For the text-containing cell, return its midpoint in [X, Y] coordinate format. 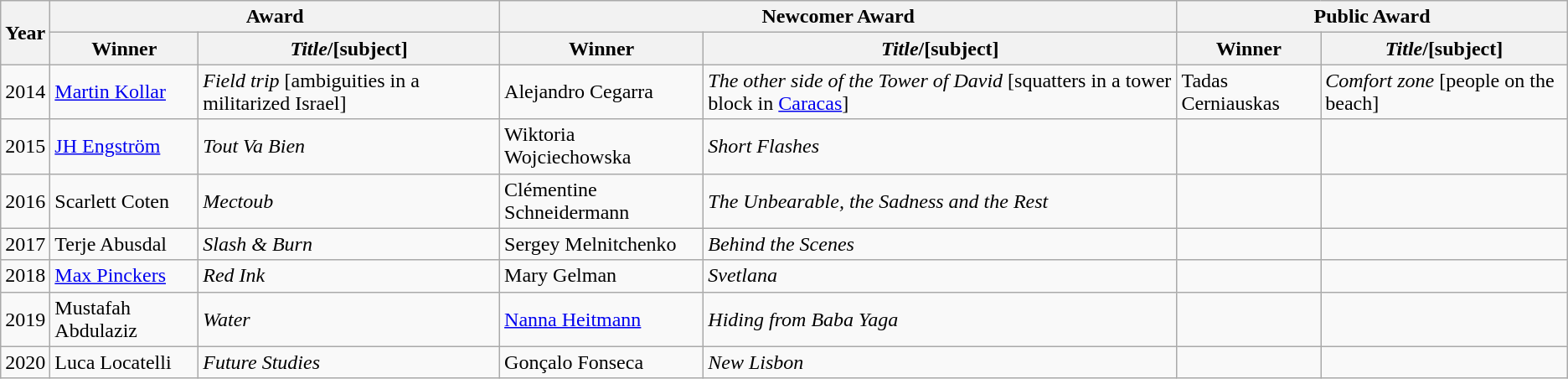
Martin Kollar [124, 92]
New Lisbon [940, 362]
Nanna Heitmann [601, 319]
Clémentine Schneidermann [601, 201]
Gonçalo Fonseca [601, 362]
Water [349, 319]
Tadas Cerniauskas [1249, 92]
Scarlett Coten [124, 201]
2019 [25, 319]
Luca Locatelli [124, 362]
Sergey Melnitchenko [601, 244]
Tout Va Bien [349, 146]
2015 [25, 146]
Comfort zone [people on the beach] [1444, 92]
Slash & Burn [349, 244]
Mary Gelman [601, 276]
Terje Abusdal [124, 244]
The other side of the Tower of David [squatters in a tower block in Caracas] [940, 92]
Future Studies [349, 362]
2014 [25, 92]
Field trip [ambiguities in a militarized Israel] [349, 92]
Year [25, 33]
Red Ink [349, 276]
Public Award [1372, 17]
2017 [25, 244]
Wiktoria Wojciechowska [601, 146]
Alejandro Cegarra [601, 92]
Max Pinckers [124, 276]
Svetlana [940, 276]
The Unbearable, the Sadness and the Rest [940, 201]
2020 [25, 362]
Short Flashes [940, 146]
JH Engström [124, 146]
2018 [25, 276]
2016 [25, 201]
Mectoub [349, 201]
Hiding from Baba Yaga [940, 319]
Mustafah Abdulaziz [124, 319]
Behind the Scenes [940, 244]
Newcomer Award [838, 17]
Award [275, 17]
